Locate the cell with the specified text and output its (X, Y) center coordinate. 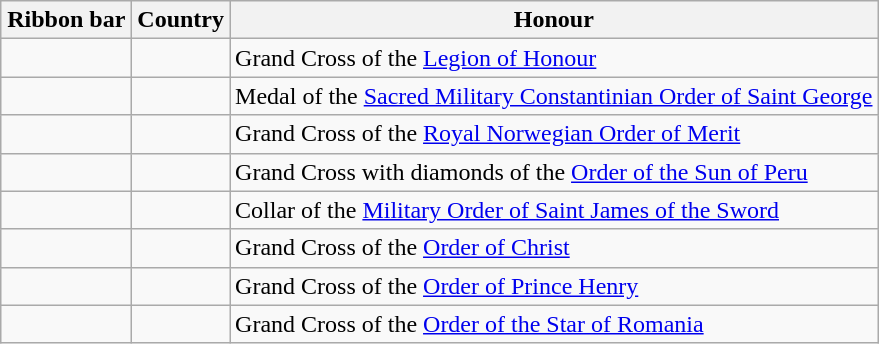
Honour (554, 20)
Grand Cross of the Order of Prince Henry (554, 286)
Medal of the Sacred Military Constantinian Order of Saint George (554, 96)
Grand Cross of the Royal Norwegian Order of Merit (554, 134)
Grand Cross of the Order of Christ (554, 248)
Ribbon bar (66, 20)
Collar of the Military Order of Saint James of the Sword (554, 210)
Grand Cross of the Order of the Star of Romania (554, 324)
Grand Cross with diamonds of the Order of the Sun of Peru (554, 172)
Grand Cross of the Legion of Honour (554, 58)
Country (181, 20)
